Determine the [x, y] coordinate at the center of the cell enclosing the given text.  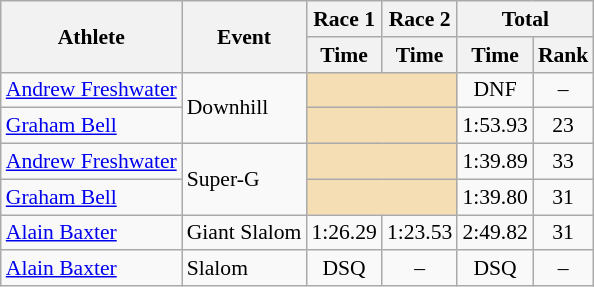
Race 1 [344, 19]
Event [244, 36]
Super-G [244, 180]
1:39.89 [494, 162]
Total [525, 19]
Race 2 [420, 19]
Athlete [92, 36]
Giant Slalom [244, 233]
Downhill [244, 108]
1:26.29 [344, 233]
DNF [494, 90]
33 [564, 162]
1:23.53 [420, 233]
1:53.93 [494, 126]
2:49.82 [494, 233]
Slalom [244, 269]
23 [564, 126]
1:39.80 [494, 197]
Rank [564, 55]
